Scan for the cell matching the given text and deliver its (x, y) coordinate at center. 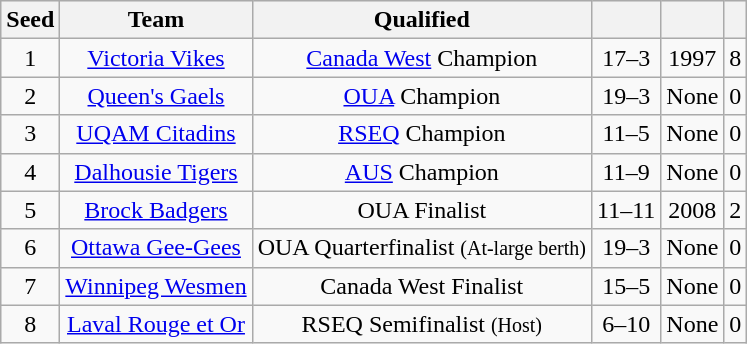
17–3 (626, 58)
AUS Champion (422, 172)
Dalhousie Tigers (156, 172)
Ottawa Gee-Gees (156, 248)
Brock Badgers (156, 210)
Victoria Vikes (156, 58)
6–10 (626, 324)
OUA Quarterfinalist (At-large berth) (422, 248)
6 (30, 248)
7 (30, 286)
5 (30, 210)
Seed (30, 20)
OUA Champion (422, 96)
RSEQ Champion (422, 134)
OUA Finalist (422, 210)
Winnipeg Wesmen (156, 286)
11–9 (626, 172)
2008 (692, 210)
Qualified (422, 20)
Canada West Finalist (422, 286)
Team (156, 20)
RSEQ Semifinalist (Host) (422, 324)
Laval Rouge et Or (156, 324)
4 (30, 172)
3 (30, 134)
1997 (692, 58)
UQAM Citadins (156, 134)
11–11 (626, 210)
Canada West Champion (422, 58)
15–5 (626, 286)
11–5 (626, 134)
1 (30, 58)
Queen's Gaels (156, 96)
